Search for the cell housing the specified text and yield its (X, Y) center coordinate. 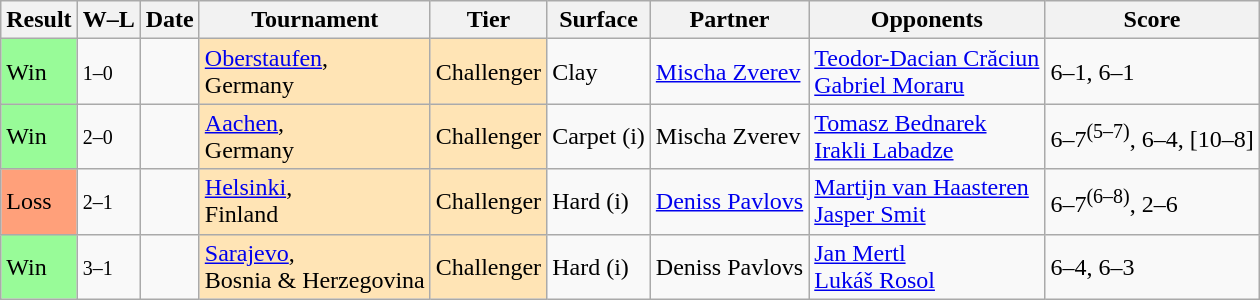
Result (39, 20)
Date (170, 20)
2–0 (108, 136)
Partner (729, 20)
Loss (39, 202)
Tier (488, 20)
Jan Mertl Lukáš Rosol (927, 266)
W–L (108, 20)
Tournament (314, 20)
Tomasz Bednarek Irakli Labadze (927, 136)
1–0 (108, 72)
Teodor-Dacian Crăciun Gabriel Moraru (927, 72)
Martijn van Haasteren Jasper Smit (927, 202)
6–1, 6–1 (1152, 72)
Clay (599, 72)
6–4, 6–3 (1152, 266)
Helsinki, Finland (314, 202)
3–1 (108, 266)
Opponents (927, 20)
6–7(5–7), 6–4, [10–8] (1152, 136)
Sarajevo, Bosnia & Herzegovina (314, 266)
Carpet (i) (599, 136)
Aachen, Germany (314, 136)
Surface (599, 20)
Oberstaufen, Germany (314, 72)
Score (1152, 20)
2–1 (108, 202)
6–7(6–8), 2–6 (1152, 202)
